Output the [X, Y] coordinate of the center of the cell containing the given text.  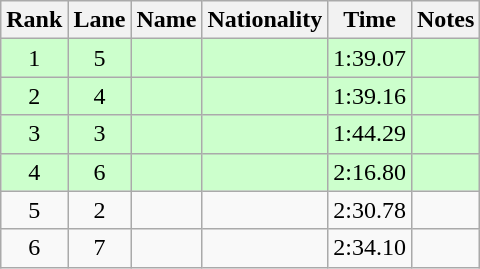
1 [34, 58]
1:39.16 [370, 96]
1:44.29 [370, 134]
2:30.78 [370, 210]
2:16.80 [370, 172]
Notes [445, 20]
2:34.10 [370, 248]
1:39.07 [370, 58]
7 [100, 248]
Time [370, 20]
Lane [100, 20]
Name [166, 20]
Rank [34, 20]
Nationality [265, 20]
